Return (x, y) of the center of cell containing provided text 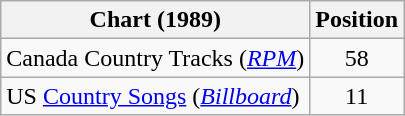
US Country Songs (Billboard) (156, 96)
58 (357, 58)
Canada Country Tracks (RPM) (156, 58)
Position (357, 20)
Chart (1989) (156, 20)
11 (357, 96)
